Determine the (x, y) coordinate at the center of the cell enclosing the given text.  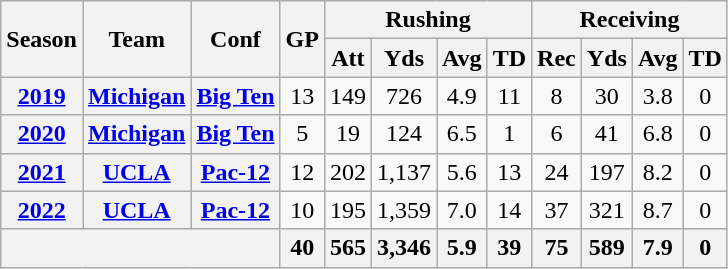
Rec (557, 58)
Receiving (630, 20)
124 (404, 134)
6 (557, 134)
321 (606, 210)
24 (557, 172)
5.9 (462, 248)
39 (509, 248)
589 (606, 248)
3.8 (658, 96)
726 (404, 96)
10 (302, 210)
2022 (42, 210)
11 (509, 96)
37 (557, 210)
6.5 (462, 134)
Conf (236, 39)
5 (302, 134)
197 (606, 172)
3,346 (404, 248)
14 (509, 210)
2020 (42, 134)
6.8 (658, 134)
5.6 (462, 172)
2019 (42, 96)
4.9 (462, 96)
75 (557, 248)
GP (302, 39)
8.2 (658, 172)
Rushing (428, 20)
202 (348, 172)
7.9 (658, 248)
Season (42, 39)
2021 (42, 172)
7.0 (462, 210)
1,137 (404, 172)
1,359 (404, 210)
41 (606, 134)
8.7 (658, 210)
8 (557, 96)
30 (606, 96)
Team (136, 39)
149 (348, 96)
12 (302, 172)
Att (348, 58)
19 (348, 134)
40 (302, 248)
565 (348, 248)
1 (509, 134)
195 (348, 210)
